From the cell containing the given text, extract its center point as (X, Y) coordinate. 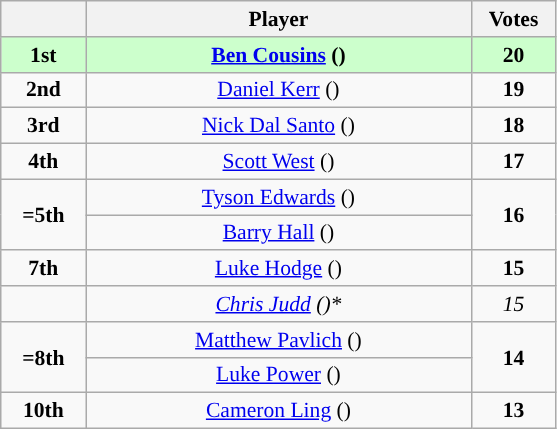
Daniel Kerr () (278, 90)
Matthew Pavlich () (278, 340)
Luke Power () (278, 375)
=8th (44, 358)
Player (278, 19)
16 (514, 214)
Barry Hall () (278, 233)
18 (514, 126)
20 (514, 55)
4th (44, 162)
Tyson Edwards () (278, 197)
Scott West () (278, 162)
17 (514, 162)
Nick Dal Santo () (278, 126)
Luke Hodge () (278, 269)
=5th (44, 214)
Cameron Ling () (278, 411)
14 (514, 358)
Ben Cousins () (278, 55)
1st (44, 55)
Votes (514, 19)
13 (514, 411)
10th (44, 411)
3rd (44, 126)
2nd (44, 90)
Chris Judd ()* (278, 304)
19 (514, 90)
7th (44, 269)
